Locate the cell with the specified text and output its (X, Y) center coordinate. 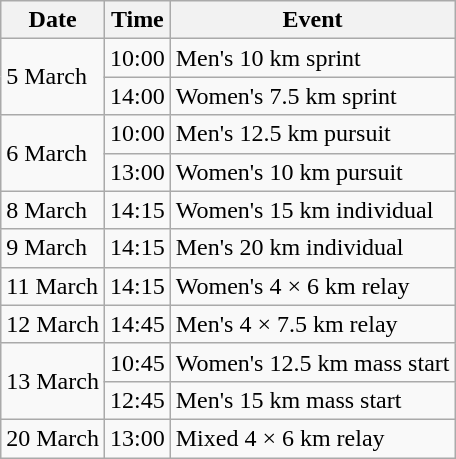
8 March (53, 210)
6 March (53, 153)
13 March (53, 381)
9 March (53, 248)
20 March (53, 438)
Mixed 4 × 6 km relay (312, 438)
Men's 4 × 7.5 km relay (312, 324)
Men's 20 km individual (312, 248)
14:45 (137, 324)
5 March (53, 77)
Women's 4 × 6 km relay (312, 286)
Men's 10 km sprint (312, 58)
Time (137, 20)
Women's 12.5 km mass start (312, 362)
14:00 (137, 96)
12:45 (137, 400)
Men's 12.5 km pursuit (312, 134)
12 March (53, 324)
Date (53, 20)
Women's 7.5 km sprint (312, 96)
Men's 15 km mass start (312, 400)
Women's 10 km pursuit (312, 172)
10:45 (137, 362)
Women's 15 km individual (312, 210)
Event (312, 20)
11 March (53, 286)
